For the text-containing cell, return its midpoint in (X, Y) coordinate format. 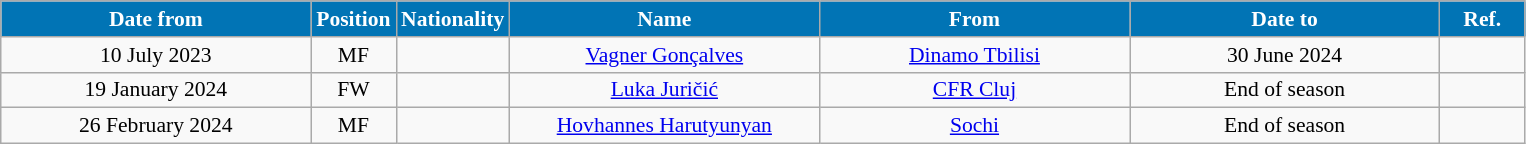
Dinamo Tbilisi (974, 55)
Date to (1285, 19)
Nationality (452, 19)
Vagner Gonçalves (664, 55)
26 February 2024 (156, 126)
30 June 2024 (1285, 55)
Hovhannes Harutyunyan (664, 126)
Name (664, 19)
19 January 2024 (156, 90)
Ref. (1482, 19)
Luka Juričić (664, 90)
CFR Cluj (974, 90)
Position (354, 19)
From (974, 19)
10 July 2023 (156, 55)
Sochi (974, 126)
FW (354, 90)
Date from (156, 19)
